From the cell containing the given text, extract its center point as (x, y) coordinate. 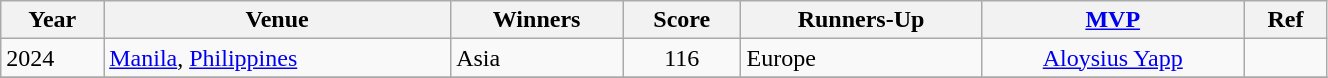
2024 (52, 58)
Asia (537, 58)
Runners-Up (861, 20)
MVP (1112, 20)
Score (682, 20)
Manila, Philippines (278, 58)
Ref (1285, 20)
116 (682, 58)
Aloysius Yapp (1112, 58)
Venue (278, 20)
Winners (537, 20)
Europe (861, 58)
Year (52, 20)
